Return the (X, Y) coordinate for the center point of the cell that contains the specified text.  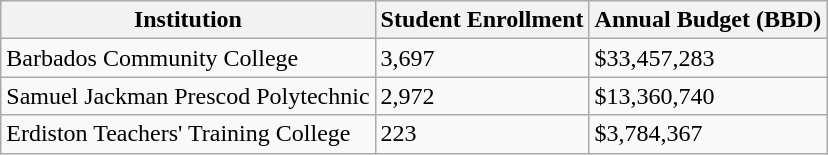
Student Enrollment (482, 20)
2,972 (482, 96)
$13,360,740 (708, 96)
Samuel Jackman Prescod Polytechnic (188, 96)
Erdiston Teachers' Training College (188, 134)
Institution (188, 20)
$33,457,283 (708, 58)
$3,784,367 (708, 134)
223 (482, 134)
Barbados Community College (188, 58)
Annual Budget (BBD) (708, 20)
3,697 (482, 58)
